Find where the given text appears and provide that cell's center as (x, y) coordinate. 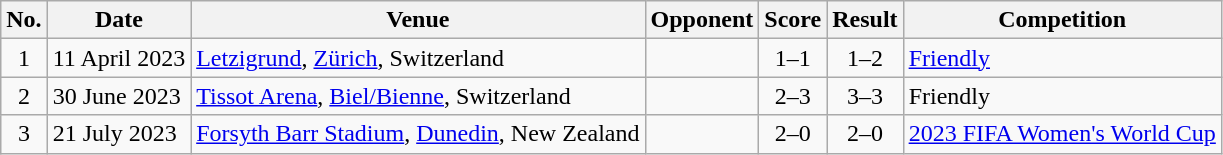
30 June 2023 (119, 96)
Score (793, 20)
2 (24, 96)
Competition (1062, 20)
11 April 2023 (119, 58)
Venue (418, 20)
21 July 2023 (119, 134)
Letzigrund, Zürich, Switzerland (418, 58)
Tissot Arena, Biel/Bienne, Switzerland (418, 96)
3–3 (865, 96)
3 (24, 134)
1–2 (865, 58)
Forsyth Barr Stadium, Dunedin, New Zealand (418, 134)
Opponent (702, 20)
1–1 (793, 58)
2–3 (793, 96)
1 (24, 58)
2023 FIFA Women's World Cup (1062, 134)
Result (865, 20)
No. (24, 20)
Date (119, 20)
